For the text-containing cell, return its midpoint in [x, y] coordinate format. 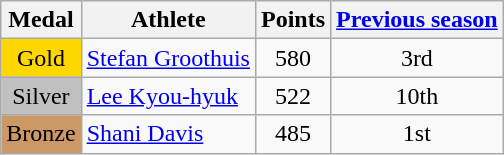
Bronze [41, 134]
Points [292, 20]
Silver [41, 96]
1st [418, 134]
485 [292, 134]
Stefan Groothuis [168, 58]
Lee Kyou-hyuk [168, 96]
580 [292, 58]
10th [418, 96]
3rd [418, 58]
Previous season [418, 20]
Athlete [168, 20]
522 [292, 96]
Gold [41, 58]
Medal [41, 20]
Shani Davis [168, 134]
